Identify which cell holds the provided text, then report its (X, Y) central coordinate. 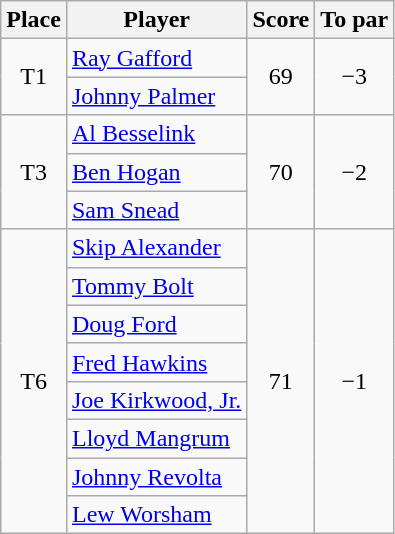
Lew Worsham (156, 515)
69 (281, 77)
T3 (34, 172)
−1 (354, 381)
Place (34, 20)
T1 (34, 77)
To par (354, 20)
Player (156, 20)
Johnny Palmer (156, 96)
Skip Alexander (156, 248)
T6 (34, 381)
Tommy Bolt (156, 286)
Joe Kirkwood, Jr. (156, 400)
Fred Hawkins (156, 362)
Sam Snead (156, 210)
Doug Ford (156, 324)
Score (281, 20)
−2 (354, 172)
71 (281, 381)
Lloyd Mangrum (156, 438)
Ben Hogan (156, 172)
70 (281, 172)
Ray Gafford (156, 58)
Johnny Revolta (156, 477)
Al Besselink (156, 134)
−3 (354, 77)
